Extract the (X, Y) coordinate from the center of the cell holding the provided text.  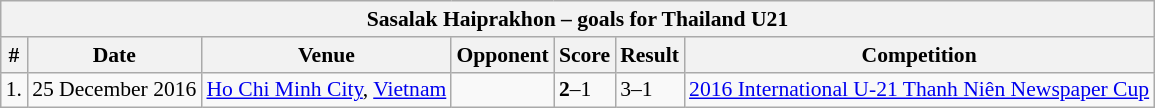
2–1 (584, 90)
Opponent (502, 55)
# (14, 55)
3–1 (650, 90)
Ho Chi Minh City, Vietnam (326, 90)
25 December 2016 (114, 90)
Venue (326, 55)
Competition (919, 55)
Score (584, 55)
Date (114, 55)
Sasalak Haiprakhon – goals for Thailand U21 (578, 19)
1. (14, 90)
2016 International U-21 Thanh Niên Newspaper Cup (919, 90)
Result (650, 55)
